For the text-containing cell, return its midpoint in (x, y) coordinate format. 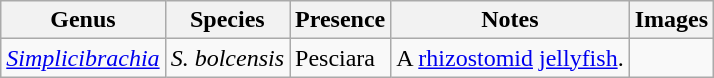
Notes (510, 20)
Genus (83, 20)
S. bolcensis (227, 58)
Species (227, 20)
Pesciara (340, 58)
Presence (340, 20)
Images (671, 20)
Simplicibrachia (83, 58)
A rhizostomid jellyfish. (510, 58)
